Return the (X, Y) coordinate for the center point of the cell that contains the specified text.  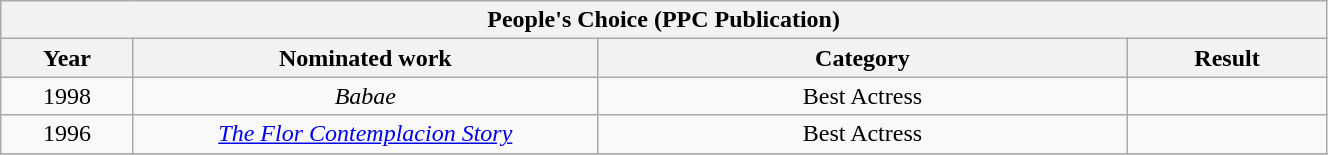
Nominated work (365, 58)
Result (1228, 58)
Babae (365, 96)
People's Choice (PPC Publication) (664, 20)
Year (68, 58)
Category (862, 58)
1998 (68, 96)
1996 (68, 134)
The Flor Contemplacion Story (365, 134)
